Detect which cell encompasses the target text, then output its (x, y) center coordinate. 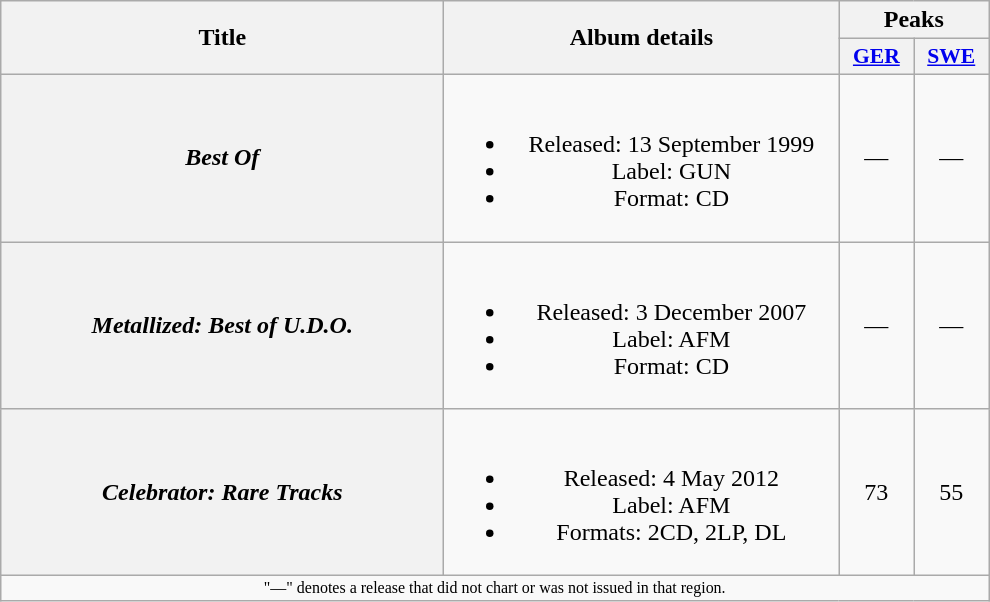
Best Of (222, 158)
Title (222, 38)
55 (952, 492)
Released: 13 September 1999Label: GUNFormat: CD (642, 158)
Album details (642, 38)
SWE (952, 57)
73 (876, 492)
Celebrator: Rare Tracks (222, 492)
Released: 4 May 2012Label: AFMFormats: 2CD, 2LP, DL (642, 492)
Released: 3 December 2007Label: AFMFormat: CD (642, 326)
Peaks (914, 20)
Metallized: Best of U.D.O. (222, 326)
"—" denotes a release that did not chart or was not issued in that region. (495, 588)
GER (876, 57)
